Pinpoint the cell where the given text exists, returning its (x, y) midpoint coordinate. 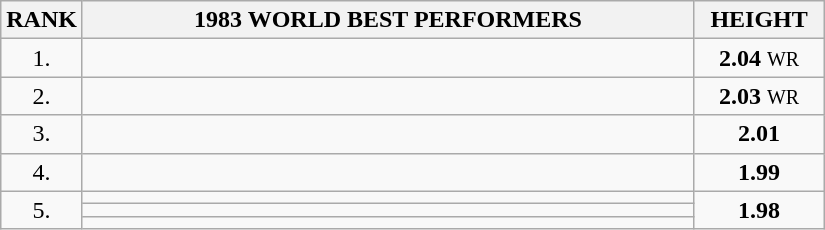
2.04 WR (760, 58)
HEIGHT (760, 20)
1. (42, 58)
2.03 WR (760, 96)
2.01 (760, 134)
2. (42, 96)
4. (42, 172)
1.98 (760, 210)
1.99 (760, 172)
5. (42, 210)
3. (42, 134)
1983 WORLD BEST PERFORMERS (388, 20)
RANK (42, 20)
